Provide the [X, Y] coordinate of the cell's center where the given text is located.  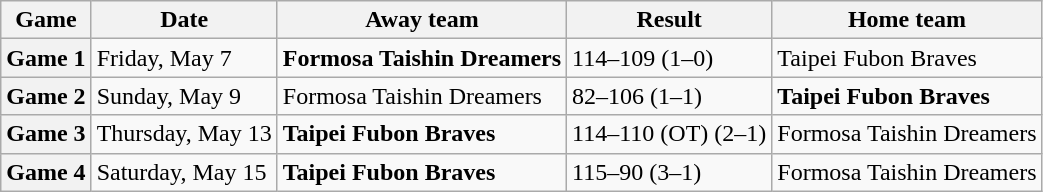
115–90 (3–1) [670, 172]
Sunday, May 9 [184, 96]
Home team [907, 20]
114–109 (1–0) [670, 58]
Game [46, 20]
Game 2 [46, 96]
114–110 (OT) (2–1) [670, 134]
Date [184, 20]
Friday, May 7 [184, 58]
Game 4 [46, 172]
Saturday, May 15 [184, 172]
Game 3 [46, 134]
82–106 (1–1) [670, 96]
Game 1 [46, 58]
Thursday, May 13 [184, 134]
Away team [422, 20]
Result [670, 20]
